Locate the cell with the specified text and output its (X, Y) center coordinate. 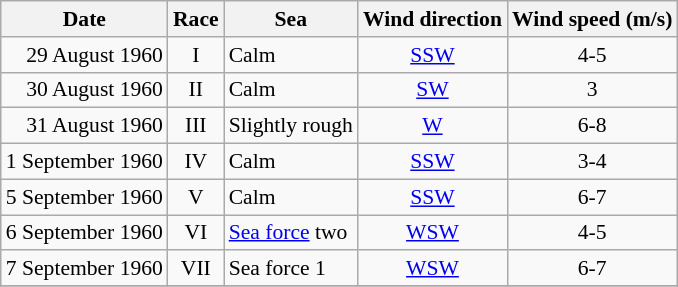
SW (432, 90)
Sea force 1 (291, 269)
Sea force two (291, 233)
II (196, 90)
Slightly rough (291, 126)
3 (592, 90)
Date (84, 19)
3-4 (592, 162)
6 September 1960 (84, 233)
31 August 1960 (84, 126)
29 August 1960 (84, 55)
6-8 (592, 126)
I (196, 55)
IV (196, 162)
Wind direction (432, 19)
VI (196, 233)
III (196, 126)
Wind speed (m/s) (592, 19)
7 September 1960 (84, 269)
V (196, 197)
Sea (291, 19)
VII (196, 269)
5 September 1960 (84, 197)
1 September 1960 (84, 162)
W (432, 126)
30 August 1960 (84, 90)
Race (196, 19)
